For the text-containing cell, return its midpoint in [X, Y] coordinate format. 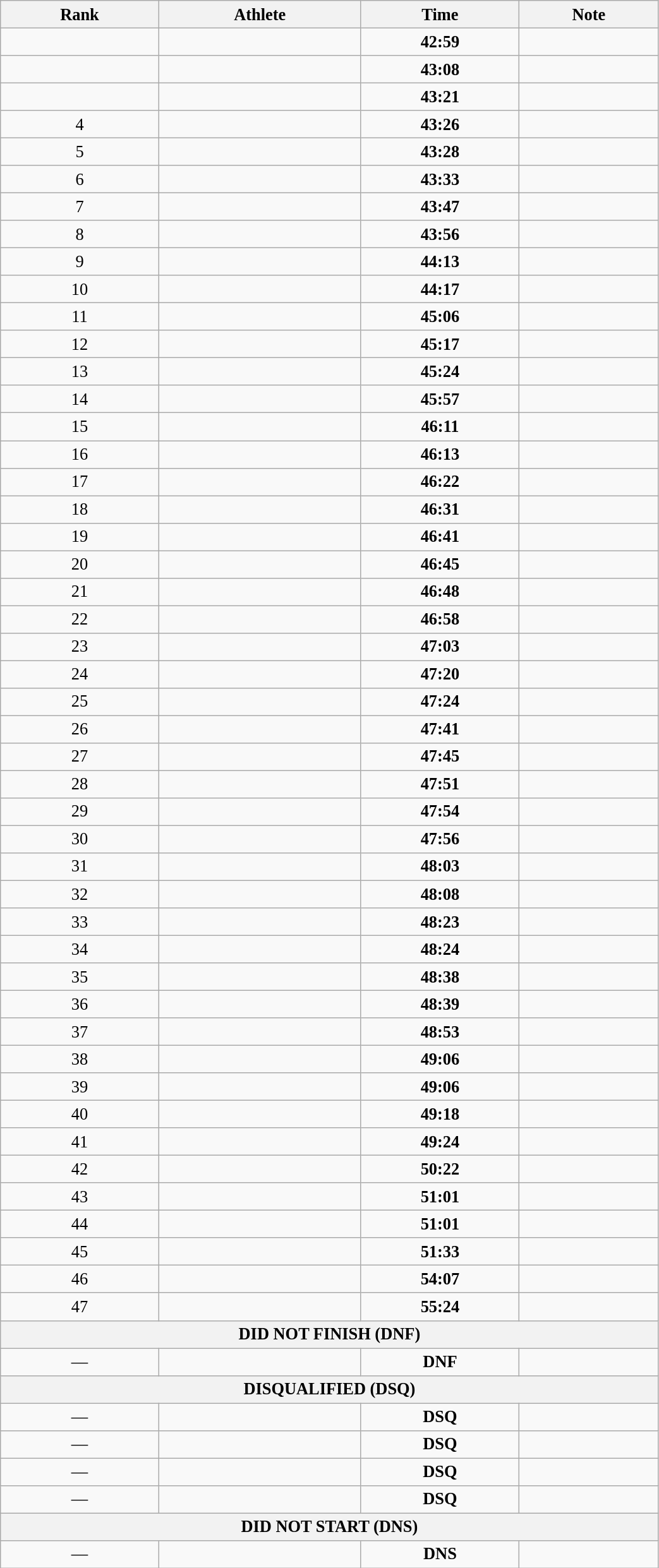
Athlete [260, 14]
18 [80, 509]
45:24 [440, 371]
47:51 [440, 784]
11 [80, 316]
8 [80, 234]
12 [80, 344]
47:41 [440, 729]
10 [80, 289]
48:03 [440, 866]
46:22 [440, 482]
47:24 [440, 702]
42:59 [440, 42]
Note [589, 14]
43:33 [440, 179]
54:07 [440, 1279]
55:24 [440, 1307]
48:53 [440, 1032]
46:11 [440, 427]
44 [80, 1224]
Rank [80, 14]
46:41 [440, 537]
15 [80, 427]
4 [80, 124]
14 [80, 399]
47:45 [440, 757]
13 [80, 371]
45:06 [440, 316]
43:26 [440, 124]
47:20 [440, 674]
48:08 [440, 894]
43:56 [440, 234]
46:58 [440, 619]
43 [80, 1197]
7 [80, 206]
27 [80, 757]
45 [80, 1252]
48:24 [440, 949]
47:54 [440, 811]
47:56 [440, 839]
49:18 [440, 1114]
47 [80, 1307]
9 [80, 261]
48:23 [440, 921]
43:28 [440, 152]
47:03 [440, 647]
19 [80, 537]
42 [80, 1169]
21 [80, 592]
46:13 [440, 454]
20 [80, 564]
46:48 [440, 592]
43:21 [440, 97]
48:38 [440, 976]
37 [80, 1032]
DNF [440, 1362]
46:31 [440, 509]
23 [80, 647]
45:17 [440, 344]
50:22 [440, 1169]
Time [440, 14]
26 [80, 729]
25 [80, 702]
43:08 [440, 69]
31 [80, 866]
49:24 [440, 1142]
6 [80, 179]
DID NOT FINISH (DNF) [330, 1334]
28 [80, 784]
39 [80, 1087]
38 [80, 1059]
24 [80, 674]
17 [80, 482]
45:57 [440, 399]
51:33 [440, 1252]
34 [80, 949]
46 [80, 1279]
5 [80, 152]
43:47 [440, 206]
36 [80, 1004]
32 [80, 894]
46:45 [440, 564]
35 [80, 976]
DISQUALIFIED (DSQ) [330, 1389]
48:39 [440, 1004]
44:13 [440, 261]
30 [80, 839]
16 [80, 454]
29 [80, 811]
41 [80, 1142]
DNS [440, 1554]
22 [80, 619]
DID NOT START (DNS) [330, 1526]
33 [80, 921]
40 [80, 1114]
44:17 [440, 289]
